Capture the cell that displays the provided text and extract its [X, Y] central coordinate. 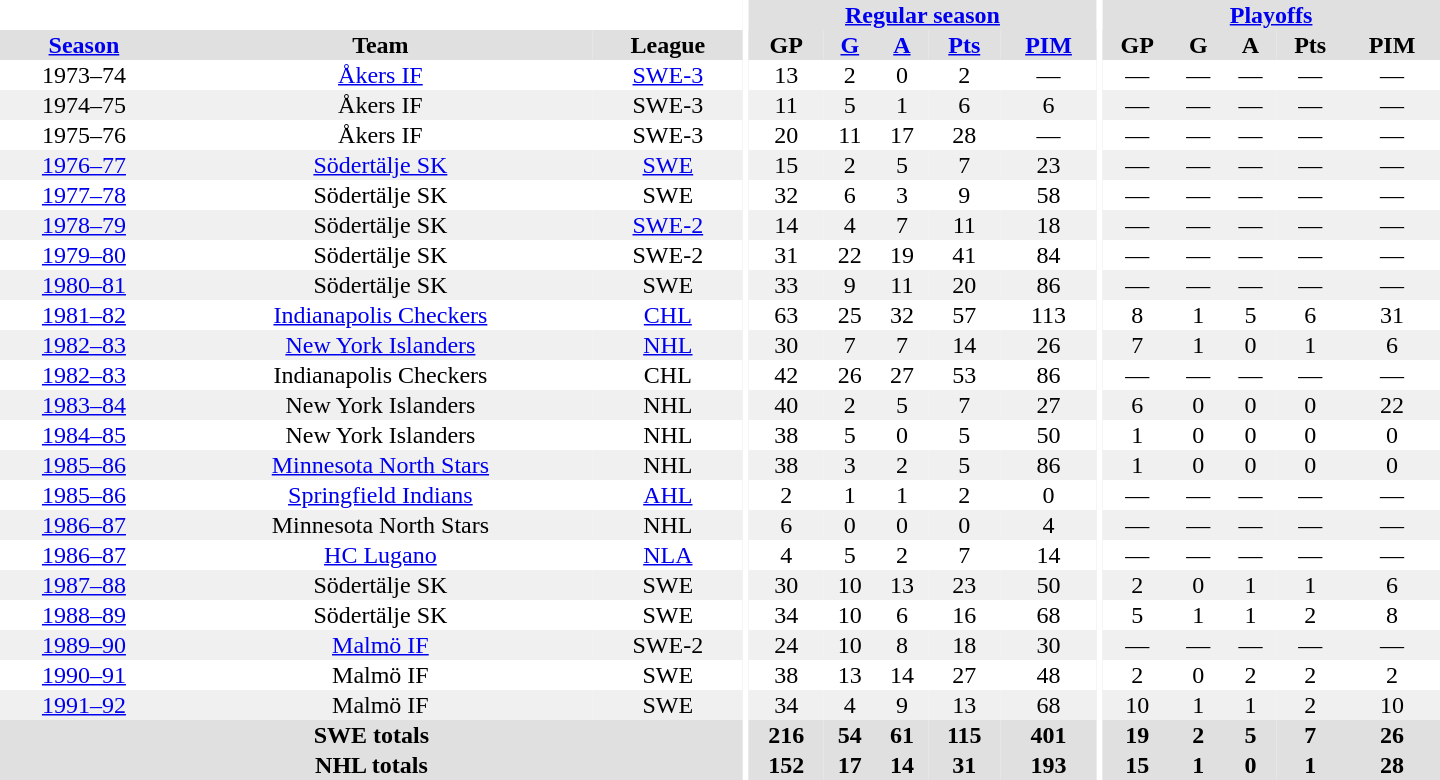
1984–85 [84, 435]
1979–80 [84, 255]
401 [1049, 735]
54 [850, 735]
25 [850, 315]
Playoffs [1271, 15]
1977–78 [84, 195]
NLA [668, 555]
1980–81 [84, 285]
57 [964, 315]
HC Lugano [380, 555]
Season [84, 45]
1981–82 [84, 315]
33 [786, 285]
Regular season [923, 15]
1988–89 [84, 615]
40 [786, 405]
42 [786, 375]
193 [1049, 765]
41 [964, 255]
53 [964, 375]
48 [1049, 675]
216 [786, 735]
1974–75 [84, 105]
63 [786, 315]
61 [902, 735]
115 [964, 735]
24 [786, 645]
152 [786, 765]
League [668, 45]
1987–88 [84, 585]
1973–74 [84, 75]
AHL [668, 495]
58 [1049, 195]
Springfield Indians [380, 495]
NHL totals [372, 765]
1983–84 [84, 405]
113 [1049, 315]
1990–91 [84, 675]
Team [380, 45]
SWE totals [372, 735]
16 [964, 615]
1989–90 [84, 645]
1975–76 [84, 135]
1991–92 [84, 705]
1978–79 [84, 225]
1976–77 [84, 165]
84 [1049, 255]
